Find where the given text appears and provide that cell's center as (X, Y) coordinate. 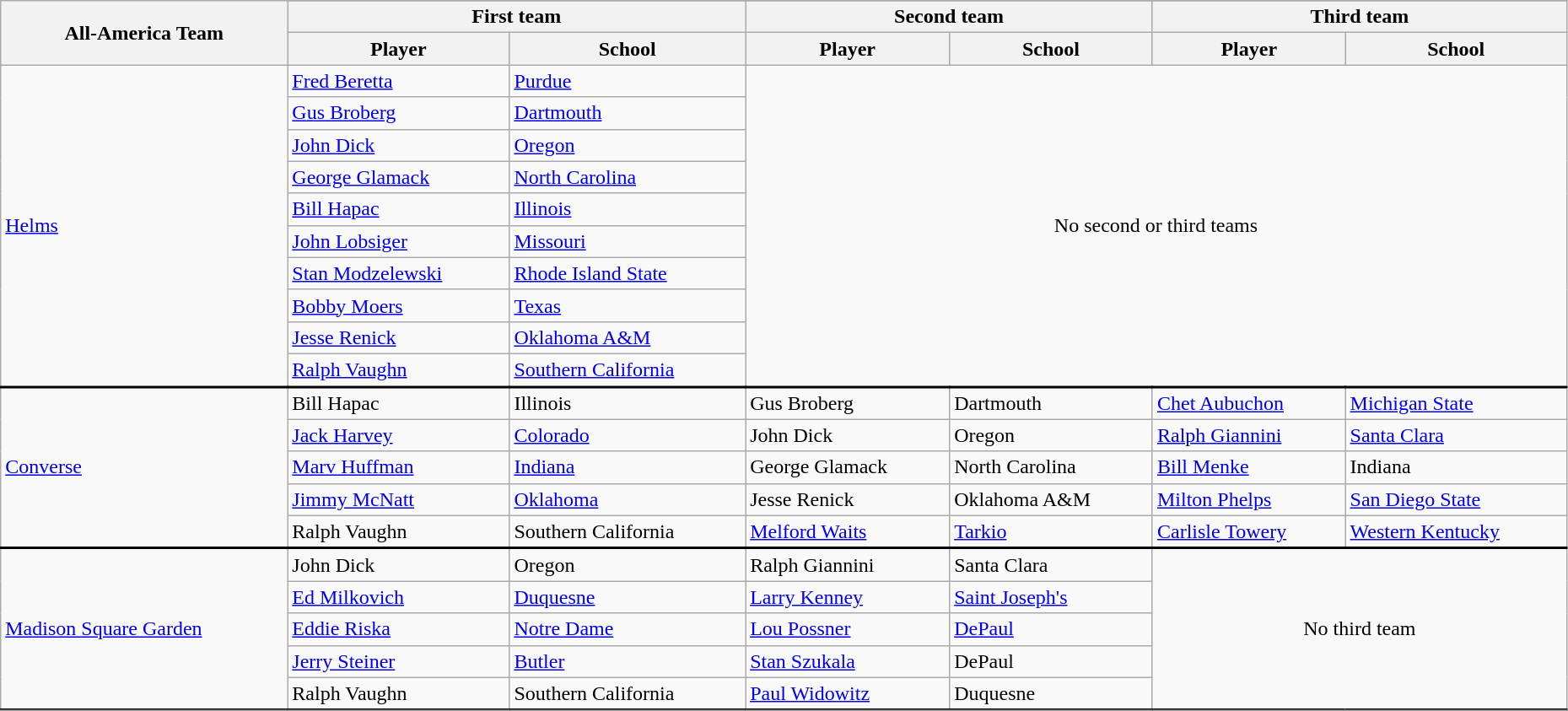
Michigan State (1456, 403)
First team (516, 17)
Jack Harvey (398, 435)
Chet Aubuchon (1248, 403)
No second or third teams (1156, 226)
Purdue (628, 81)
Ed Milkovich (398, 597)
Saint Joseph's (1051, 597)
All-America Team (144, 33)
Colorado (628, 435)
Bobby Moers (398, 305)
Stan Szukala (848, 661)
Fred Beretta (398, 81)
Bill Menke (1248, 467)
Tarkio (1051, 531)
Texas (628, 305)
Marv Huffman (398, 467)
Lou Possner (848, 629)
Western Kentucky (1456, 531)
Notre Dame (628, 629)
Butler (628, 661)
Stan Modzelewski (398, 273)
Converse (144, 467)
Helms (144, 226)
Madison Square Garden (144, 629)
Rhode Island State (628, 273)
Jimmy McNatt (398, 499)
Carlisle Towery (1248, 531)
No third team (1360, 629)
Paul Widowitz (848, 693)
Jerry Steiner (398, 661)
Eddie Riska (398, 629)
John Lobsiger (398, 241)
Melford Waits (848, 531)
Oklahoma (628, 499)
Second team (950, 17)
Missouri (628, 241)
Larry Kenney (848, 597)
San Diego State (1456, 499)
Milton Phelps (1248, 499)
Third team (1360, 17)
